For the text-containing cell, return its midpoint in [X, Y] coordinate format. 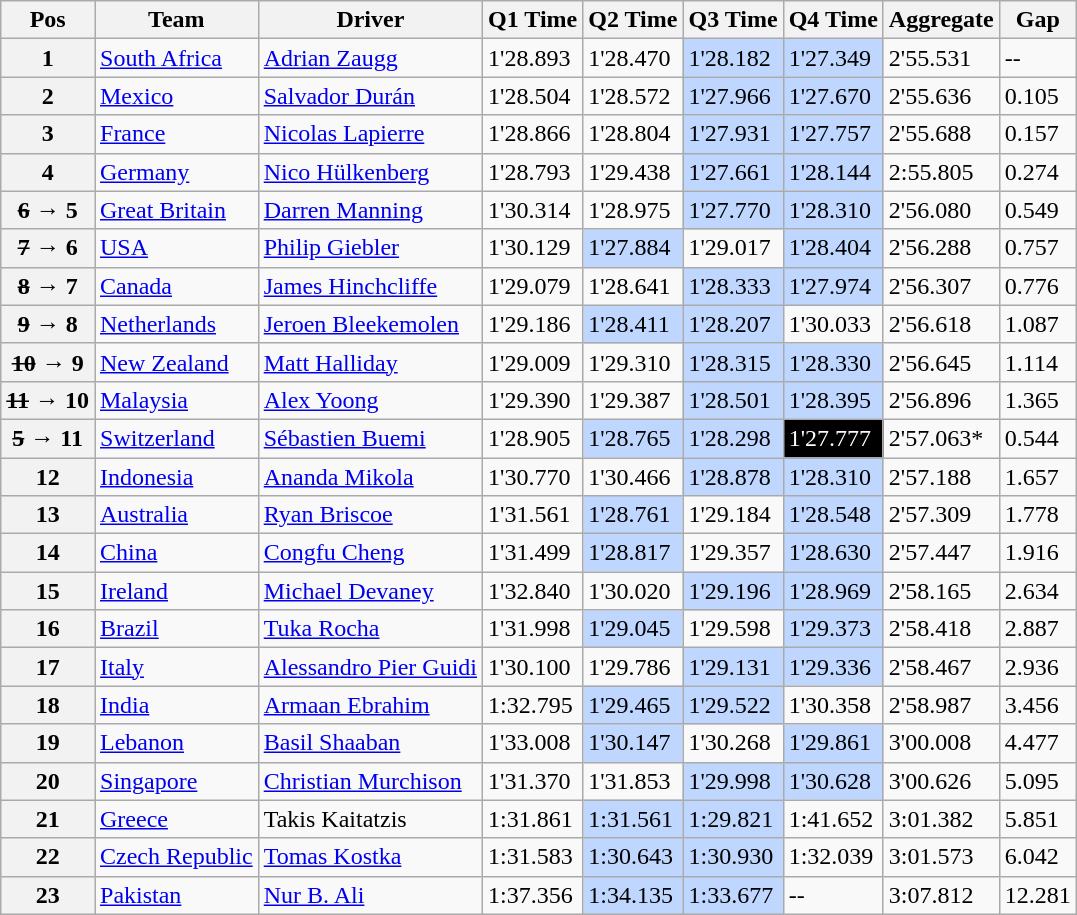
China [176, 553]
1:29.821 [733, 819]
Driver [370, 20]
1'28.207 [733, 324]
Christian Murchison [370, 781]
1'29.079 [533, 286]
1'29.131 [733, 667]
1'28.333 [733, 286]
2'55.531 [941, 58]
Italy [176, 667]
South Africa [176, 58]
2'58.418 [941, 629]
1'29.522 [733, 705]
1'28.411 [633, 324]
1:37.356 [533, 895]
1'29.786 [633, 667]
1'29.998 [733, 781]
Tuka Rocha [370, 629]
13 [48, 515]
9 → 8 [48, 324]
1'27.884 [633, 248]
2 [48, 96]
2'57.188 [941, 477]
Gap [1038, 20]
Philip Giebler [370, 248]
1'29.045 [633, 629]
1:32.795 [533, 705]
USA [176, 248]
1:30.930 [733, 857]
James Hinchcliffe [370, 286]
Darren Manning [370, 210]
11 → 10 [48, 400]
Congfu Cheng [370, 553]
Brazil [176, 629]
1'28.298 [733, 438]
1'28.765 [633, 438]
1'28.905 [533, 438]
1'28.470 [633, 58]
Germany [176, 172]
16 [48, 629]
1:31.861 [533, 819]
0.274 [1038, 172]
0.776 [1038, 286]
1'29.009 [533, 362]
1'30.268 [733, 743]
1:31.583 [533, 857]
12.281 [1038, 895]
1'28.572 [633, 96]
3:01.573 [941, 857]
Salvador Durán [370, 96]
1'29.598 [733, 629]
5.851 [1038, 819]
Alessandro Pier Guidi [370, 667]
14 [48, 553]
6.042 [1038, 857]
1'29.390 [533, 400]
1'29.017 [733, 248]
Q1 Time [533, 20]
1.916 [1038, 553]
1'27.670 [833, 96]
19 [48, 743]
Adrian Zaugg [370, 58]
1'27.777 [833, 438]
Australia [176, 515]
0.157 [1038, 134]
1'28.866 [533, 134]
1'28.630 [833, 553]
Canada [176, 286]
4.477 [1038, 743]
1'28.504 [533, 96]
1'31.499 [533, 553]
2'56.080 [941, 210]
Armaan Ebrahim [370, 705]
Ireland [176, 591]
Mexico [176, 96]
2'57.309 [941, 515]
1:31.561 [633, 819]
1'28.404 [833, 248]
1'28.330 [833, 362]
1'28.761 [633, 515]
1'28.969 [833, 591]
1'28.182 [733, 58]
1'28.878 [733, 477]
3:07.812 [941, 895]
Malaysia [176, 400]
Ananda Mikola [370, 477]
1'31.561 [533, 515]
1'29.186 [533, 324]
France [176, 134]
1'29.861 [833, 743]
India [176, 705]
Pos [48, 20]
1'30.100 [533, 667]
Aggregate [941, 20]
1:34.135 [633, 895]
2'57.063* [941, 438]
1'30.770 [533, 477]
1'28.817 [633, 553]
1'31.998 [533, 629]
Nicolas Lapierre [370, 134]
Greece [176, 819]
1'31.370 [533, 781]
1'29.438 [633, 172]
1'27.770 [733, 210]
1'30.466 [633, 477]
1'29.357 [733, 553]
10 → 9 [48, 362]
Takis Kaitatzis [370, 819]
Pakistan [176, 895]
1'28.804 [633, 134]
1'29.310 [633, 362]
2'55.688 [941, 134]
1'31.853 [633, 781]
Tomas Kostka [370, 857]
1'29.196 [733, 591]
1'32.840 [533, 591]
1'30.129 [533, 248]
21 [48, 819]
Jeroen Bleekemolen [370, 324]
1'27.349 [833, 58]
3'00.008 [941, 743]
3'00.626 [941, 781]
1'27.757 [833, 134]
1.365 [1038, 400]
Netherlands [176, 324]
2'56.288 [941, 248]
0.544 [1038, 438]
22 [48, 857]
5 → 11 [48, 438]
1'28.501 [733, 400]
Alex Yoong [370, 400]
Indonesia [176, 477]
4 [48, 172]
5.095 [1038, 781]
1'33.008 [533, 743]
6 → 5 [48, 210]
New Zealand [176, 362]
2'55.636 [941, 96]
Nico Hülkenberg [370, 172]
1:30.643 [633, 857]
17 [48, 667]
1'30.020 [633, 591]
1.114 [1038, 362]
1'29.387 [633, 400]
2.936 [1038, 667]
0.757 [1038, 248]
2.634 [1038, 591]
1'29.373 [833, 629]
1:41.652 [833, 819]
2'58.165 [941, 591]
1'28.548 [833, 515]
Great Britain [176, 210]
1'28.315 [733, 362]
1.657 [1038, 477]
3:01.382 [941, 819]
1 [48, 58]
1'30.147 [633, 743]
Ryan Briscoe [370, 515]
2'58.987 [941, 705]
Singapore [176, 781]
1'29.336 [833, 667]
15 [48, 591]
1'30.314 [533, 210]
20 [48, 781]
1'27.661 [733, 172]
1:33.677 [733, 895]
3 [48, 134]
Basil Shaaban [370, 743]
1'28.395 [833, 400]
23 [48, 895]
Matt Halliday [370, 362]
2'58.467 [941, 667]
1'30.358 [833, 705]
Q4 Time [833, 20]
2'56.307 [941, 286]
0.105 [1038, 96]
1'28.793 [533, 172]
2:55.805 [941, 172]
2'56.645 [941, 362]
Sébastien Buemi [370, 438]
Switzerland [176, 438]
2'56.896 [941, 400]
1'30.033 [833, 324]
0.549 [1038, 210]
Michael Devaney [370, 591]
1.087 [1038, 324]
1'28.893 [533, 58]
1'28.975 [633, 210]
1'29.184 [733, 515]
2.887 [1038, 629]
2'57.447 [941, 553]
1'28.641 [633, 286]
1'29.465 [633, 705]
Q3 Time [733, 20]
Lebanon [176, 743]
1'27.966 [733, 96]
1.778 [1038, 515]
2'56.618 [941, 324]
Team [176, 20]
1'28.144 [833, 172]
3.456 [1038, 705]
1'27.974 [833, 286]
Q2 Time [633, 20]
1'27.931 [733, 134]
12 [48, 477]
7 → 6 [48, 248]
8 → 7 [48, 286]
Nur B. Ali [370, 895]
18 [48, 705]
1'30.628 [833, 781]
Czech Republic [176, 857]
1:32.039 [833, 857]
